Search for the cell housing the specified text and yield its [x, y] center coordinate. 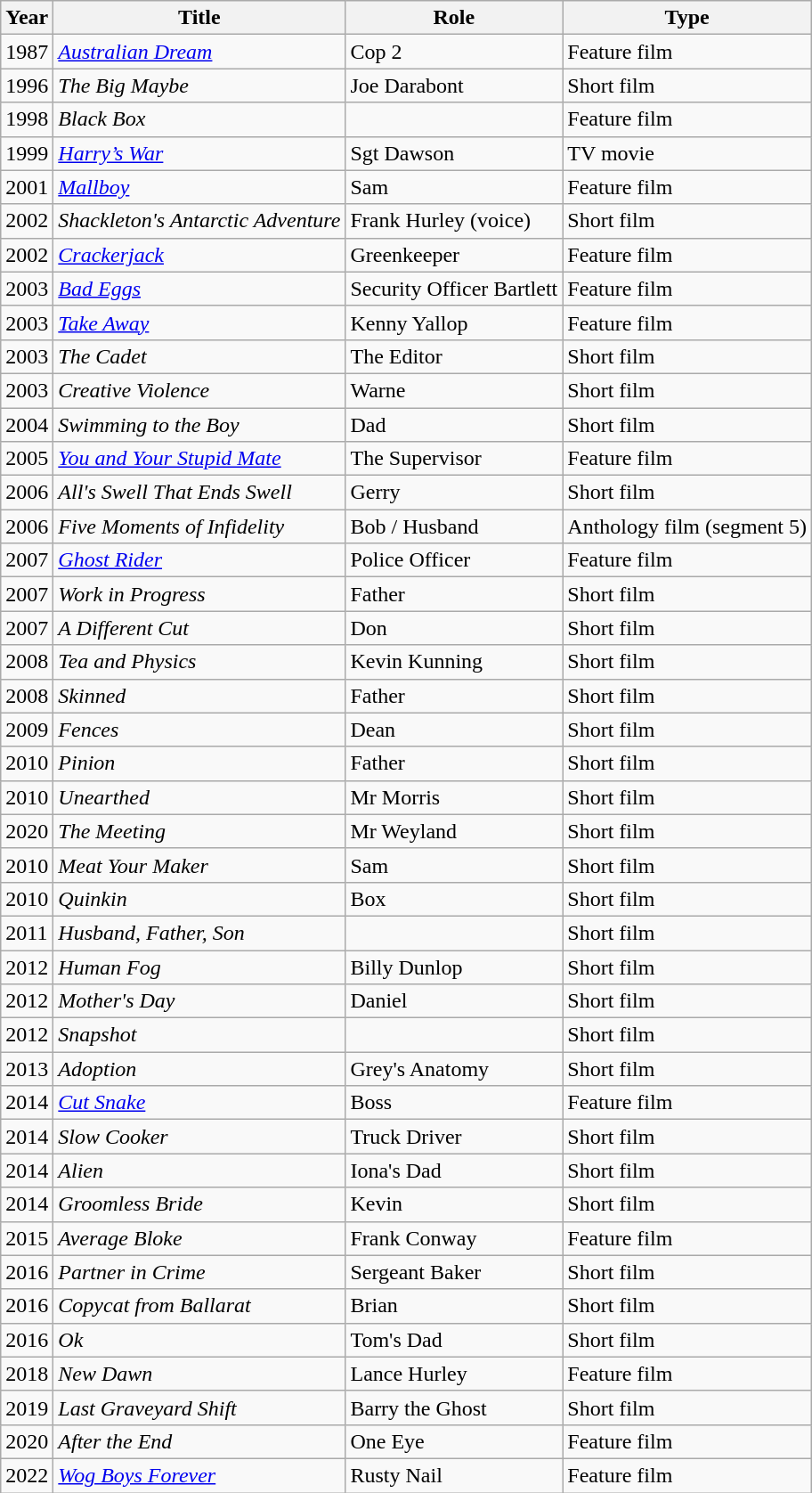
After the End [199, 1441]
Brian [454, 1306]
A Different Cut [199, 628]
Groomless Bride [199, 1204]
The Cadet [199, 356]
Kevin [454, 1204]
Security Officer Bartlett [454, 289]
Cop 2 [454, 52]
Joe Darabont [454, 86]
2005 [27, 459]
Cut Snake [199, 1103]
1998 [27, 119]
Warne [454, 390]
Boss [454, 1103]
2001 [27, 187]
2015 [27, 1238]
Husband, Father, Son [199, 933]
You and Your Stupid Mate [199, 459]
Frank Conway [454, 1238]
Kevin Kunning [454, 662]
Ghost Rider [199, 560]
TV movie [687, 153]
2018 [27, 1374]
Unearthed [199, 797]
One Eye [454, 1441]
Box [454, 899]
Title [199, 18]
Copycat from Ballarat [199, 1306]
Dad [454, 425]
Crackerjack [199, 255]
Quinkin [199, 899]
Tom's Dad [454, 1340]
Mr Morris [454, 797]
1996 [27, 86]
Mr Weyland [454, 831]
Greenkeeper [454, 255]
Harry’s War [199, 153]
The Supervisor [454, 459]
Take Away [199, 322]
Mother's Day [199, 1001]
Daniel [454, 1001]
New Dawn [199, 1374]
Dean [454, 730]
Frank Hurley (voice) [454, 221]
Slow Cooker [199, 1137]
Adoption [199, 1069]
Swimming to the Boy [199, 425]
Skinned [199, 696]
Grey's Anatomy [454, 1069]
Fences [199, 730]
2011 [27, 933]
Human Fog [199, 967]
The Big Maybe [199, 86]
Iona's Dad [454, 1171]
Ok [199, 1340]
Bad Eggs [199, 289]
Don [454, 628]
Lance Hurley [454, 1374]
Work in Progress [199, 594]
Five Moments of Infidelity [199, 526]
1999 [27, 153]
2019 [27, 1407]
2009 [27, 730]
Mallboy [199, 187]
Shackleton's Antarctic Adventure [199, 221]
All's Swell That Ends Swell [199, 493]
Snapshot [199, 1035]
Year [27, 18]
Australian Dream [199, 52]
Anthology film (segment 5) [687, 526]
Type [687, 18]
2013 [27, 1069]
Billy Dunlop [454, 967]
Role [454, 18]
Police Officer [454, 560]
Alien [199, 1171]
Tea and Physics [199, 662]
Barry the Ghost [454, 1407]
Partner in Crime [199, 1272]
Last Graveyard Shift [199, 1407]
1987 [27, 52]
Pinion [199, 763]
Average Bloke [199, 1238]
Gerry [454, 493]
Kenny Yallop [454, 322]
The Editor [454, 356]
2022 [27, 1475]
The Meeting [199, 831]
Sergeant Baker [454, 1272]
2004 [27, 425]
Rusty Nail [454, 1475]
Bob / Husband [454, 526]
Sgt Dawson [454, 153]
Black Box [199, 119]
Wog Boys Forever [199, 1475]
Creative Violence [199, 390]
Meat Your Maker [199, 865]
Truck Driver [454, 1137]
